Detect which cell encompasses the target text, then output its (X, Y) center coordinate. 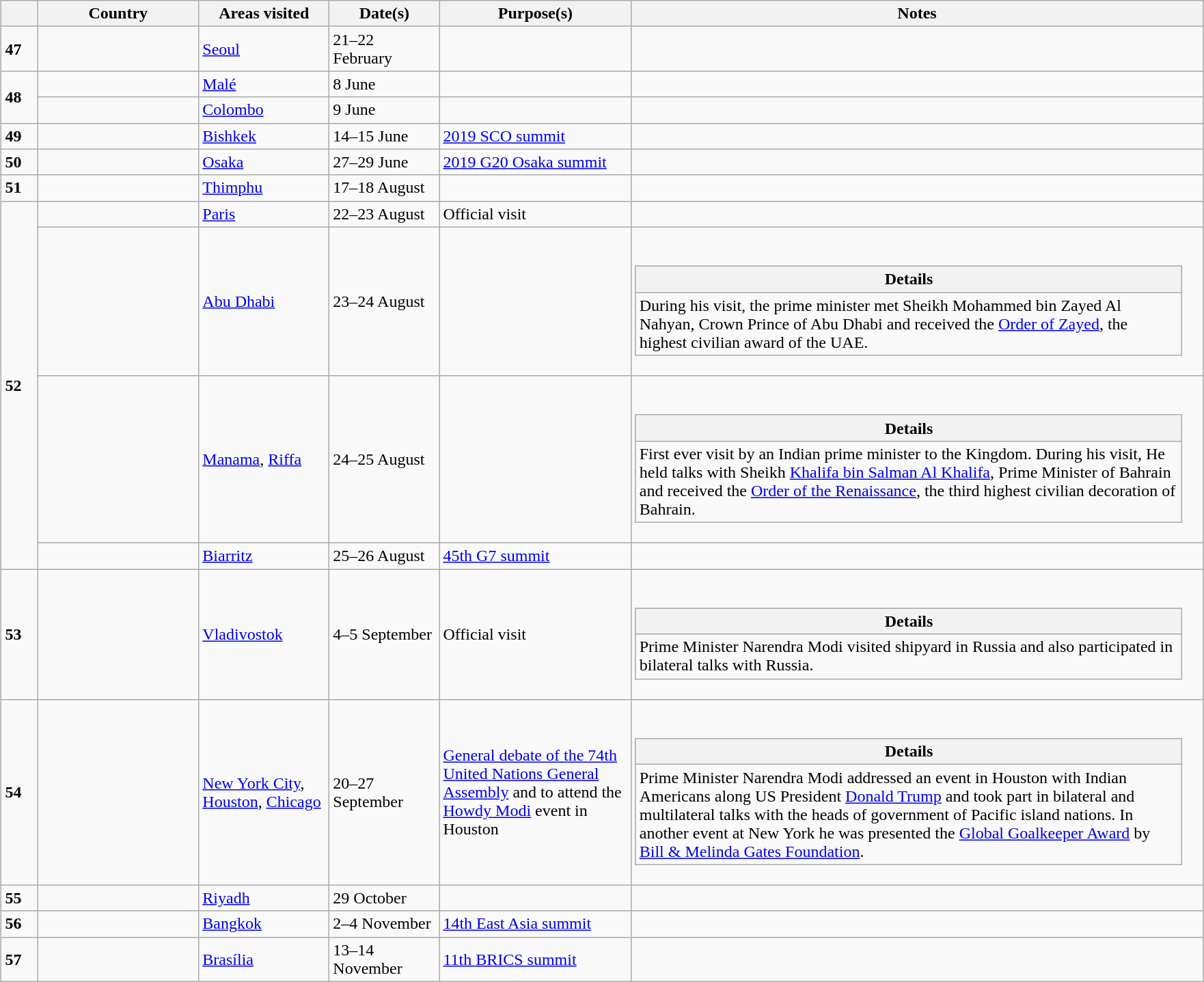
Bangkok (264, 924)
Malé (264, 84)
Manama, Riffa (264, 459)
25–26 August (384, 556)
29 October (384, 898)
Country (118, 14)
Riyadh (264, 898)
Osaka (264, 162)
11th BRICS summit (536, 959)
56 (19, 924)
Seoul (264, 49)
21–22 February (384, 49)
2–4 November (384, 924)
Date(s) (384, 14)
49 (19, 136)
Areas visited (264, 14)
Brasília (264, 959)
27–29 June (384, 162)
55 (19, 898)
14th East Asia summit (536, 924)
57 (19, 959)
54 (19, 792)
53 (19, 634)
Abu Dhabi (264, 301)
24–25 August (384, 459)
20–27 September (384, 792)
48 (19, 97)
Vladivostok (264, 634)
51 (19, 188)
Biarritz (264, 556)
17–18 August (384, 188)
General debate of the 74th United Nations General Assembly and to attend the Howdy Modi event in Houston (536, 792)
Colombo (264, 110)
2019 G20 Osaka summit (536, 162)
Details Prime Minister Narendra Modi visited shipyard in Russia and also participated in bilateral talks with Russia. (917, 634)
22–23 August (384, 214)
52 (19, 385)
Thimphu (264, 188)
Paris (264, 214)
13–14 November (384, 959)
Prime Minister Narendra Modi visited shipyard in Russia and also participated in bilateral talks with Russia. (909, 656)
14–15 June (384, 136)
New York City, Houston, Chicago (264, 792)
4–5 September (384, 634)
47 (19, 49)
2019 SCO summit (536, 136)
23–24 August (384, 301)
8 June (384, 84)
50 (19, 162)
Notes (917, 14)
Purpose(s) (536, 14)
9 June (384, 110)
Bishkek (264, 136)
45th G7 summit (536, 556)
